Extract the (x, y) coordinate from the center of the cell holding the provided text.  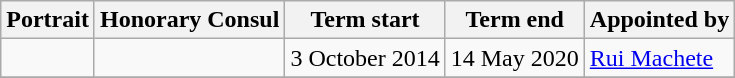
Term end (514, 20)
3 October 2014 (365, 58)
14 May 2020 (514, 58)
Term start (365, 20)
Portrait (48, 20)
Honorary Consul (189, 20)
Rui Machete (659, 58)
Appointed by (659, 20)
